Determine the (x, y) coordinate at the center of the cell enclosing the given text.  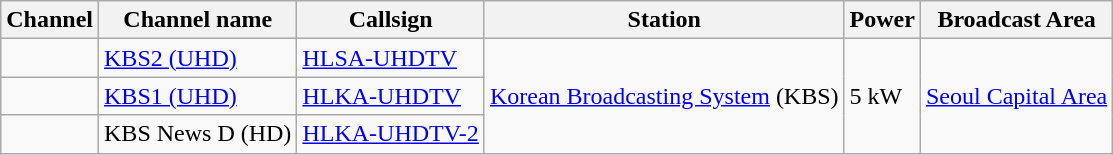
HLSA-UHDTV (391, 58)
Broadcast Area (1016, 20)
Channel name (198, 20)
Seoul Capital Area (1016, 96)
HLKA-UHDTV (391, 96)
KBS2 (UHD) (198, 58)
Station (664, 20)
KBS News D (HD) (198, 134)
Callsign (391, 20)
Power (882, 20)
HLKA-UHDTV-2 (391, 134)
Korean Broadcasting System (KBS) (664, 96)
Channel (50, 20)
5 kW (882, 96)
KBS1 (UHD) (198, 96)
